Locate the cell with the specified text and output its [X, Y] center coordinate. 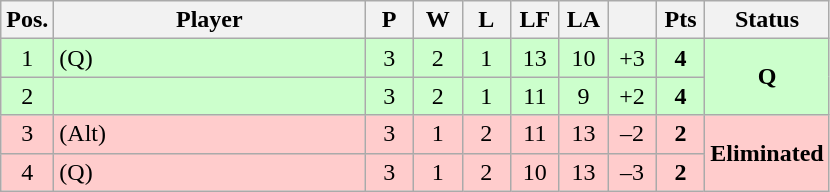
LA [584, 20]
–3 [632, 172]
W [438, 20]
L [486, 20]
+2 [632, 96]
LF [536, 20]
Eliminated [767, 153]
–2 [632, 134]
Pts [680, 20]
Player [210, 20]
9 [584, 96]
Status [767, 20]
Q [767, 77]
P [390, 20]
+3 [632, 58]
(Alt) [210, 134]
Pos. [28, 20]
